Determine the [x, y] coordinate at the center of the cell enclosing the given text.  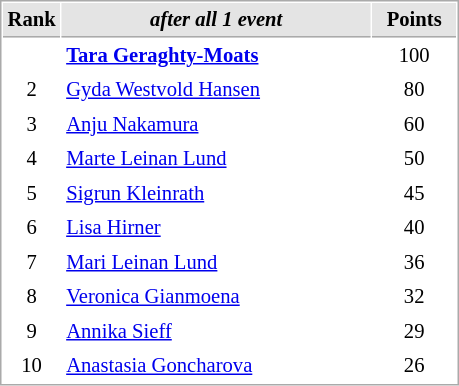
26 [414, 366]
60 [414, 124]
Tara Geraghty-Moats [216, 56]
Anju Nakamura [216, 124]
Anastasia Goncharova [216, 366]
Mari Leinan Lund [216, 262]
Points [414, 20]
50 [414, 158]
40 [414, 228]
80 [414, 90]
Marte Leinan Lund [216, 158]
Annika Sieff [216, 332]
4 [32, 158]
Sigrun Kleinrath [216, 194]
36 [414, 262]
45 [414, 194]
9 [32, 332]
32 [414, 296]
Veronica Gianmoena [216, 296]
29 [414, 332]
8 [32, 296]
3 [32, 124]
Gyda Westvold Hansen [216, 90]
100 [414, 56]
10 [32, 366]
5 [32, 194]
Lisa Hirner [216, 228]
Rank [32, 20]
2 [32, 90]
7 [32, 262]
6 [32, 228]
after all 1 event [216, 20]
